Identify which cell holds the provided text, then report its (x, y) central coordinate. 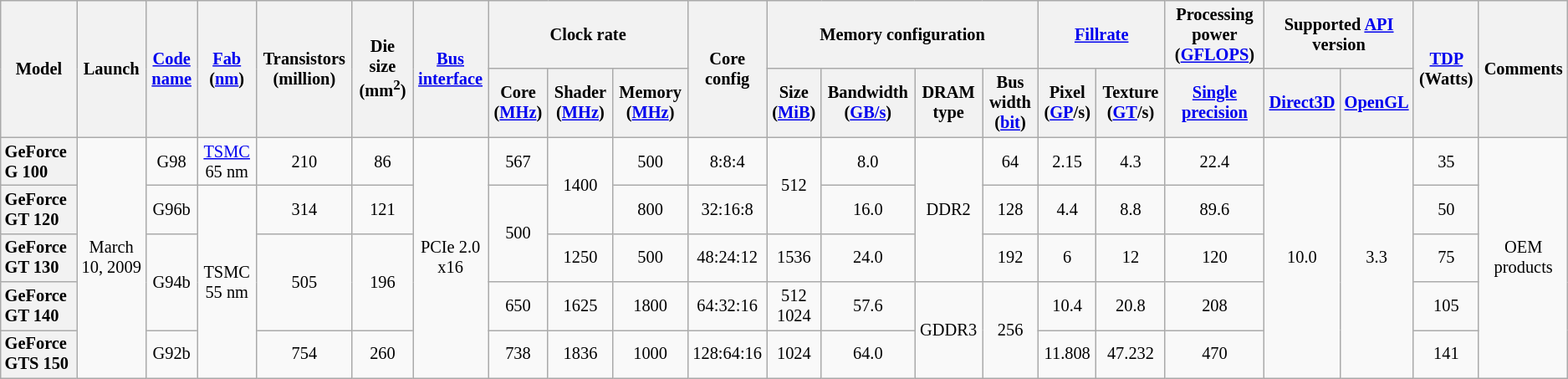
35 (1446, 161)
210 (304, 161)
G96b (171, 209)
1836 (580, 354)
G94b (171, 281)
Supported API version (1339, 34)
8.8 (1131, 209)
2.15 (1067, 161)
64.0 (868, 354)
121 (382, 209)
Comments (1523, 69)
89.6 (1214, 209)
GDDR3 (948, 330)
Core config (728, 69)
10.4 (1067, 306)
G92b (171, 354)
TDP (Watts) (1446, 69)
738 (518, 354)
11.808 (1067, 354)
PCIe 2.0 x16 (451, 258)
Single precision (1214, 103)
G98 (171, 161)
GeForce GT 140 (38, 306)
3.3 (1376, 258)
Transistors (million) (304, 69)
GeForce GT 120 (38, 209)
Bus width (bit) (1010, 103)
4.3 (1131, 161)
47.232 (1131, 354)
Clock rate (589, 34)
Model (38, 69)
128:64:16 (728, 354)
Memory configuration (903, 34)
Pixel (GP/s) (1067, 103)
1625 (580, 306)
DRAM type (948, 103)
256 (1010, 330)
Bus interface (451, 69)
Processing power (GFLOPS) (1214, 34)
16.0 (868, 209)
Memory (MHz) (651, 103)
1536 (794, 258)
Bandwidth (GB/s) (868, 103)
470 (1214, 354)
8:8:4 (728, 161)
505 (304, 281)
10.0 (1302, 258)
50 (1446, 209)
8.0 (868, 161)
Size (MiB) (794, 103)
314 (304, 209)
DDR2 (948, 209)
20.8 (1131, 306)
57.6 (868, 306)
754 (304, 354)
TSMC 55 nm (227, 281)
192 (1010, 258)
64 (1010, 161)
Launch (111, 69)
128 (1010, 209)
Texture (GT/s) (1131, 103)
512 1024 (794, 306)
32:16:8 (728, 209)
12 (1131, 258)
6 (1067, 258)
86 (382, 161)
Core (MHz) (518, 103)
GeForce GT 130 (38, 258)
208 (1214, 306)
120 (1214, 258)
GeForce GTS 150 (38, 354)
1800 (651, 306)
105 (1446, 306)
GeForce G 100 (38, 161)
1250 (580, 258)
260 (382, 354)
650 (518, 306)
1000 (651, 354)
1024 (794, 354)
TSMC 65 nm (227, 161)
567 (518, 161)
Code name (171, 69)
OEM products (1523, 258)
March 10, 2009 (111, 258)
Direct3D (1302, 103)
196 (382, 281)
64:32:16 (728, 306)
24.0 (868, 258)
48:24:12 (728, 258)
75 (1446, 258)
1400 (580, 186)
22.4 (1214, 161)
512 (794, 186)
800 (651, 209)
Fab (nm) (227, 69)
Shader (MHz) (580, 103)
141 (1446, 354)
OpenGL (1376, 103)
4.4 (1067, 209)
Die size (mm2) (382, 69)
Fillrate (1101, 34)
